Provide the (x, y) coordinate of the cell's center where the given text is located.  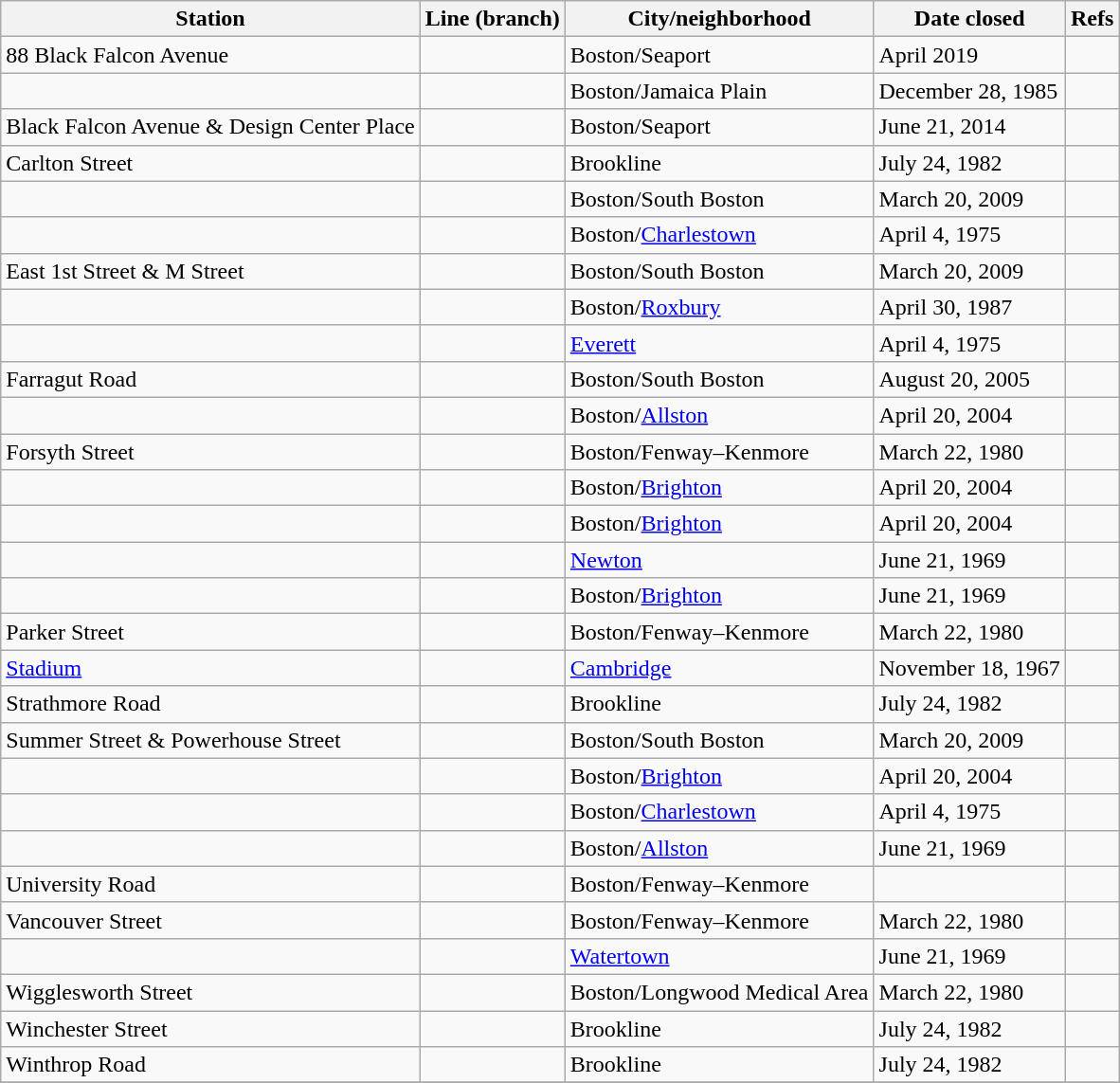
Carlton Street (210, 163)
Forsyth Street (210, 452)
Newton (719, 560)
August 20, 2005 (969, 379)
Station (210, 19)
Refs (1092, 19)
88 Black Falcon Avenue (210, 55)
Stadium (210, 668)
Strathmore Road (210, 704)
Watertown (719, 956)
Everett (719, 343)
Boston/Roxbury (719, 307)
April 30, 1987 (969, 307)
November 18, 1967 (969, 668)
Line (branch) (493, 19)
City/neighborhood (719, 19)
East 1st Street & M Street (210, 271)
Date closed (969, 19)
June 21, 2014 (969, 127)
April 2019 (969, 55)
Vancouver Street (210, 920)
Boston/Jamaica Plain (719, 91)
Summer Street & Powerhouse Street (210, 740)
University Road (210, 884)
Parker Street (210, 632)
Boston/Longwood Medical Area (719, 992)
Black Falcon Avenue & Design Center Place (210, 127)
Farragut Road (210, 379)
Wigglesworth Street (210, 992)
Winchester Street (210, 1028)
December 28, 1985 (969, 91)
Cambridge (719, 668)
Winthrop Road (210, 1065)
